Extract the [X, Y] coordinate from the center of the cell holding the provided text.  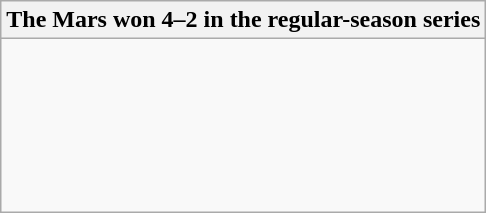
The Mars won 4–2 in the regular-season series [244, 20]
